Return [X, Y] of the center of cell containing provided text 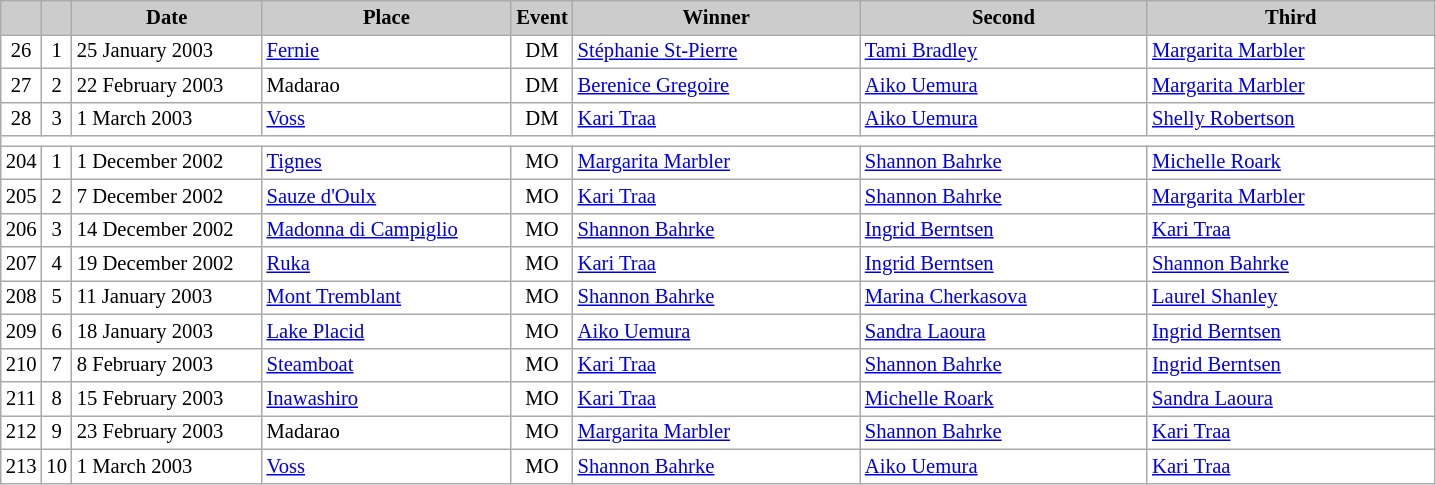
Stéphanie St-Pierre [716, 51]
8 [56, 399]
Winner [716, 17]
27 [22, 85]
11 January 2003 [167, 297]
7 December 2002 [167, 196]
9 [56, 432]
4 [56, 263]
Inawashiro [387, 399]
26 [22, 51]
7 [56, 365]
19 December 2002 [167, 263]
Tami Bradley [1004, 51]
213 [22, 466]
28 [22, 119]
207 [22, 263]
Laurel Shanley [1290, 297]
Fernie [387, 51]
Madonna di Campiglio [387, 230]
Event [542, 17]
Berenice Gregoire [716, 85]
Marina Cherkasova [1004, 297]
14 December 2002 [167, 230]
Shelly Robertson [1290, 119]
Steamboat [387, 365]
209 [22, 331]
23 February 2003 [167, 432]
Sauze d'Oulx [387, 196]
18 January 2003 [167, 331]
211 [22, 399]
Lake Placid [387, 331]
Date [167, 17]
Second [1004, 17]
5 [56, 297]
Ruka [387, 263]
8 February 2003 [167, 365]
210 [22, 365]
Place [387, 17]
25 January 2003 [167, 51]
204 [22, 162]
212 [22, 432]
15 February 2003 [167, 399]
Third [1290, 17]
208 [22, 297]
10 [56, 466]
22 February 2003 [167, 85]
Mont Tremblant [387, 297]
Tignes [387, 162]
1 December 2002 [167, 162]
205 [22, 196]
206 [22, 230]
6 [56, 331]
